Pinpoint the cell where the given text exists, returning its [X, Y] midpoint coordinate. 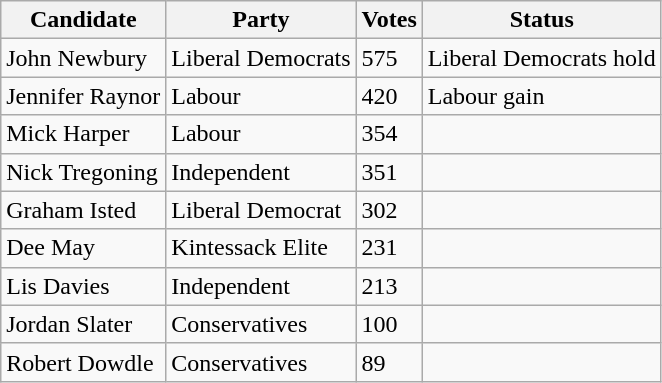
89 [389, 362]
Status [542, 20]
John Newbury [84, 58]
Kintessack Elite [261, 248]
Dee May [84, 248]
Nick Tregoning [84, 172]
100 [389, 324]
Liberal Democrats hold [542, 58]
Candidate [84, 20]
575 [389, 58]
354 [389, 134]
213 [389, 286]
Labour gain [542, 96]
Liberal Democrats [261, 58]
420 [389, 96]
Jordan Slater [84, 324]
Party [261, 20]
302 [389, 210]
Votes [389, 20]
Jennifer Raynor [84, 96]
Liberal Democrat [261, 210]
Robert Dowdle [84, 362]
Lis Davies [84, 286]
Graham Isted [84, 210]
351 [389, 172]
Mick Harper [84, 134]
231 [389, 248]
